Identify which cell holds the provided text, then report its (X, Y) central coordinate. 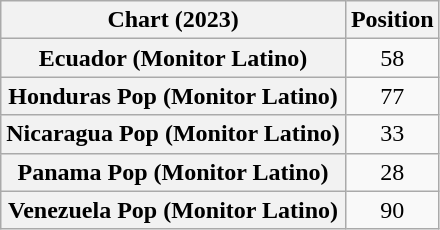
77 (392, 96)
58 (392, 58)
90 (392, 210)
28 (392, 172)
Venezuela Pop (Monitor Latino) (174, 210)
Nicaragua Pop (Monitor Latino) (174, 134)
Chart (2023) (174, 20)
Honduras Pop (Monitor Latino) (174, 96)
Panama Pop (Monitor Latino) (174, 172)
Ecuador (Monitor Latino) (174, 58)
Position (392, 20)
33 (392, 134)
